Pinpoint the cell where the given text exists, returning its [x, y] midpoint coordinate. 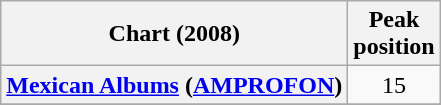
Peakposition [394, 34]
Mexican Albums (AMPROFON) [174, 85]
15 [394, 85]
Chart (2008) [174, 34]
